From the cell containing the given text, extract its center point as (X, Y) coordinate. 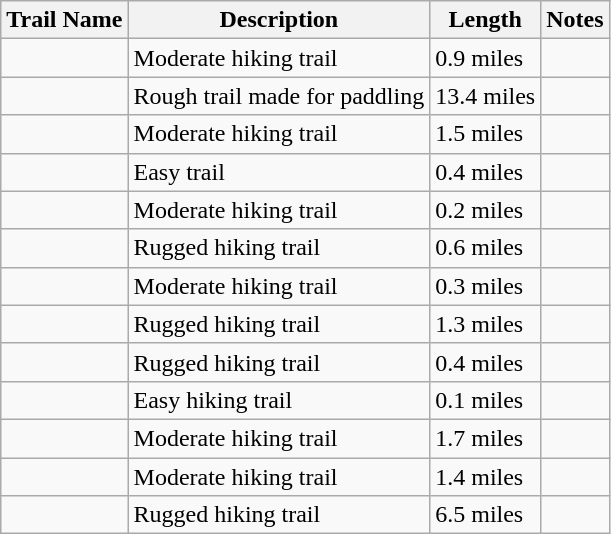
0.9 miles (486, 58)
0.3 miles (486, 286)
0.6 miles (486, 248)
0.1 miles (486, 400)
1.7 miles (486, 438)
0.2 miles (486, 210)
1.5 miles (486, 134)
Notes (575, 20)
6.5 miles (486, 515)
1.3 miles (486, 324)
Rough trail made for paddling (279, 96)
Length (486, 20)
Trail Name (64, 20)
Easy hiking trail (279, 400)
13.4 miles (486, 96)
Easy trail (279, 172)
1.4 miles (486, 477)
Description (279, 20)
